Output the [X, Y] coordinate of the center of the cell containing the given text.  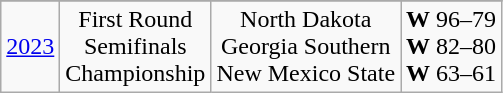
North DakotaGeorgia SouthernNew Mexico State [306, 47]
W 96–79W 82–80W 63–61 [452, 47]
First RoundSemifinalsChampionship [136, 47]
2023 [30, 47]
